Determine the [X, Y] coordinate at the center of the cell enclosing the given text.  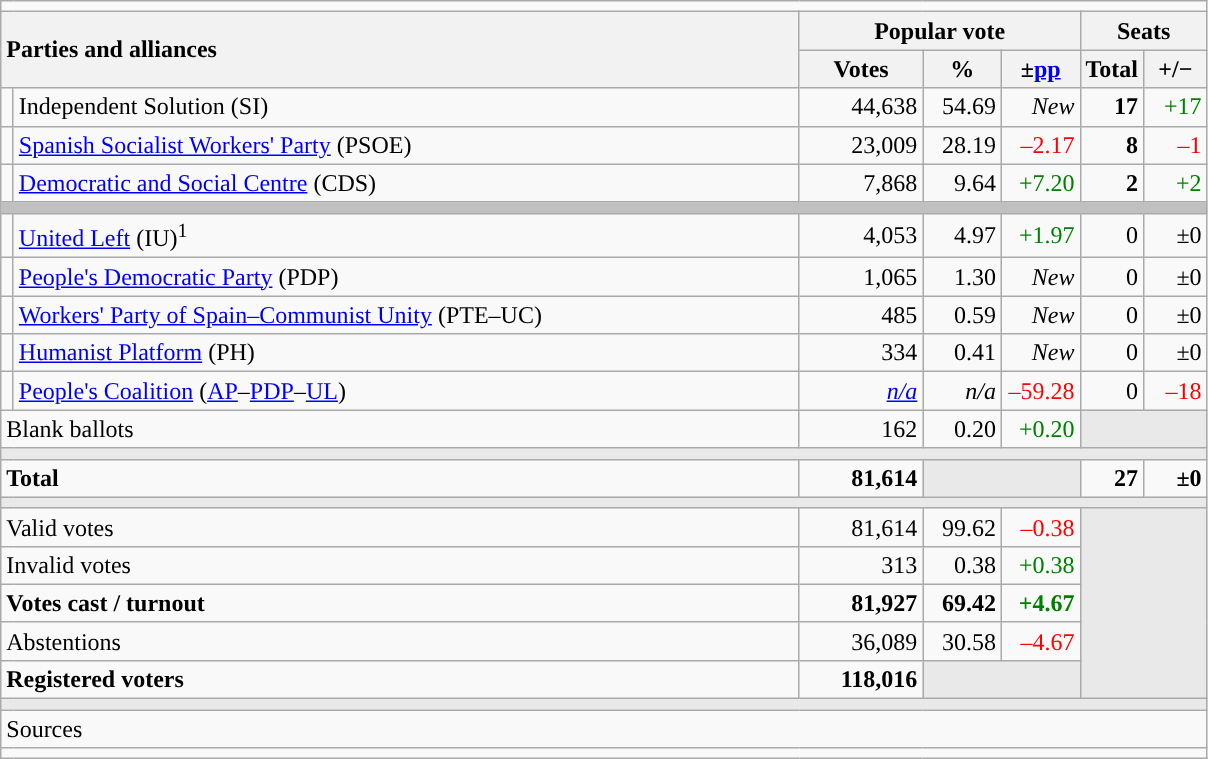
485 [861, 315]
Popular vote [940, 31]
±pp [1040, 69]
Invalid votes [400, 565]
0.38 [962, 565]
44,638 [861, 107]
Registered voters [400, 679]
+1.97 [1040, 236]
1.30 [962, 277]
Democratic and Social Centre (CDS) [406, 183]
Abstentions [400, 641]
–0.38 [1040, 527]
27 [1112, 478]
% [962, 69]
0.59 [962, 315]
+0.38 [1040, 565]
Independent Solution (SI) [406, 107]
+/− [1176, 69]
Votes cast / turnout [400, 603]
Votes [861, 69]
28.19 [962, 145]
+17 [1176, 107]
334 [861, 353]
Seats [1144, 31]
23,009 [861, 145]
7,868 [861, 183]
–2.17 [1040, 145]
36,089 [861, 641]
–4.67 [1040, 641]
54.69 [962, 107]
United Left (IU)1 [406, 236]
69.42 [962, 603]
0.41 [962, 353]
Workers' Party of Spain–Communist Unity (PTE–UC) [406, 315]
Humanist Platform (PH) [406, 353]
Parties and alliances [400, 50]
People's Coalition (AP–PDP–UL) [406, 391]
+7.20 [1040, 183]
313 [861, 565]
2 [1112, 183]
+4.67 [1040, 603]
162 [861, 429]
Sources [604, 729]
9.64 [962, 183]
30.58 [962, 641]
Blank ballots [400, 429]
1,065 [861, 277]
Spanish Socialist Workers' Party (PSOE) [406, 145]
People's Democratic Party (PDP) [406, 277]
118,016 [861, 679]
+2 [1176, 183]
17 [1112, 107]
+0.20 [1040, 429]
–59.28 [1040, 391]
0.20 [962, 429]
8 [1112, 145]
–18 [1176, 391]
4.97 [962, 236]
–1 [1176, 145]
81,927 [861, 603]
99.62 [962, 527]
Valid votes [400, 527]
4,053 [861, 236]
